Capture the cell that displays the provided text and extract its [X, Y] central coordinate. 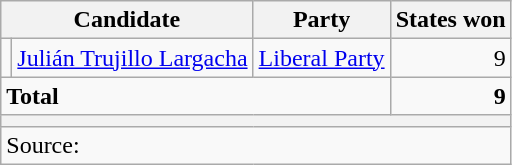
Liberal Party [322, 58]
Candidate [127, 20]
Party [322, 20]
Source: [256, 145]
Julián Trujillo Largacha [132, 58]
States won [450, 20]
Total [196, 96]
